Locate the cell with the specified text and output its (x, y) center coordinate. 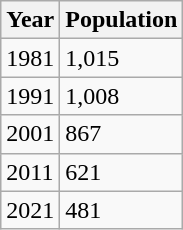
867 (122, 134)
1,008 (122, 96)
2021 (30, 210)
1,015 (122, 58)
Population (122, 20)
481 (122, 210)
1991 (30, 96)
621 (122, 172)
2001 (30, 134)
1981 (30, 58)
Year (30, 20)
2011 (30, 172)
